Determine the (X, Y) coordinate at the center of the cell enclosing the given text.  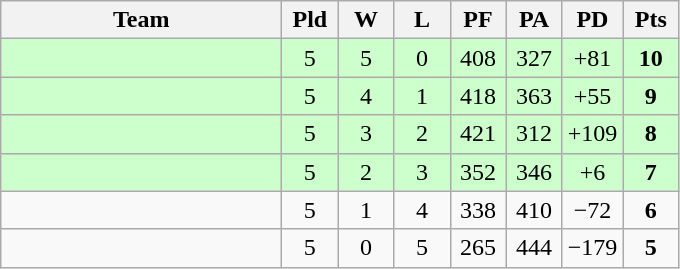
6 (651, 210)
+6 (592, 172)
PA (534, 20)
Team (142, 20)
352 (478, 172)
+109 (592, 134)
−72 (592, 210)
363 (534, 96)
L (422, 20)
PD (592, 20)
421 (478, 134)
265 (478, 248)
338 (478, 210)
444 (534, 248)
10 (651, 58)
W (366, 20)
410 (534, 210)
7 (651, 172)
9 (651, 96)
8 (651, 134)
−179 (592, 248)
Pts (651, 20)
327 (534, 58)
346 (534, 172)
+81 (592, 58)
312 (534, 134)
Pld (310, 20)
418 (478, 96)
408 (478, 58)
PF (478, 20)
+55 (592, 96)
